Search for the cell housing the specified text and yield its (X, Y) center coordinate. 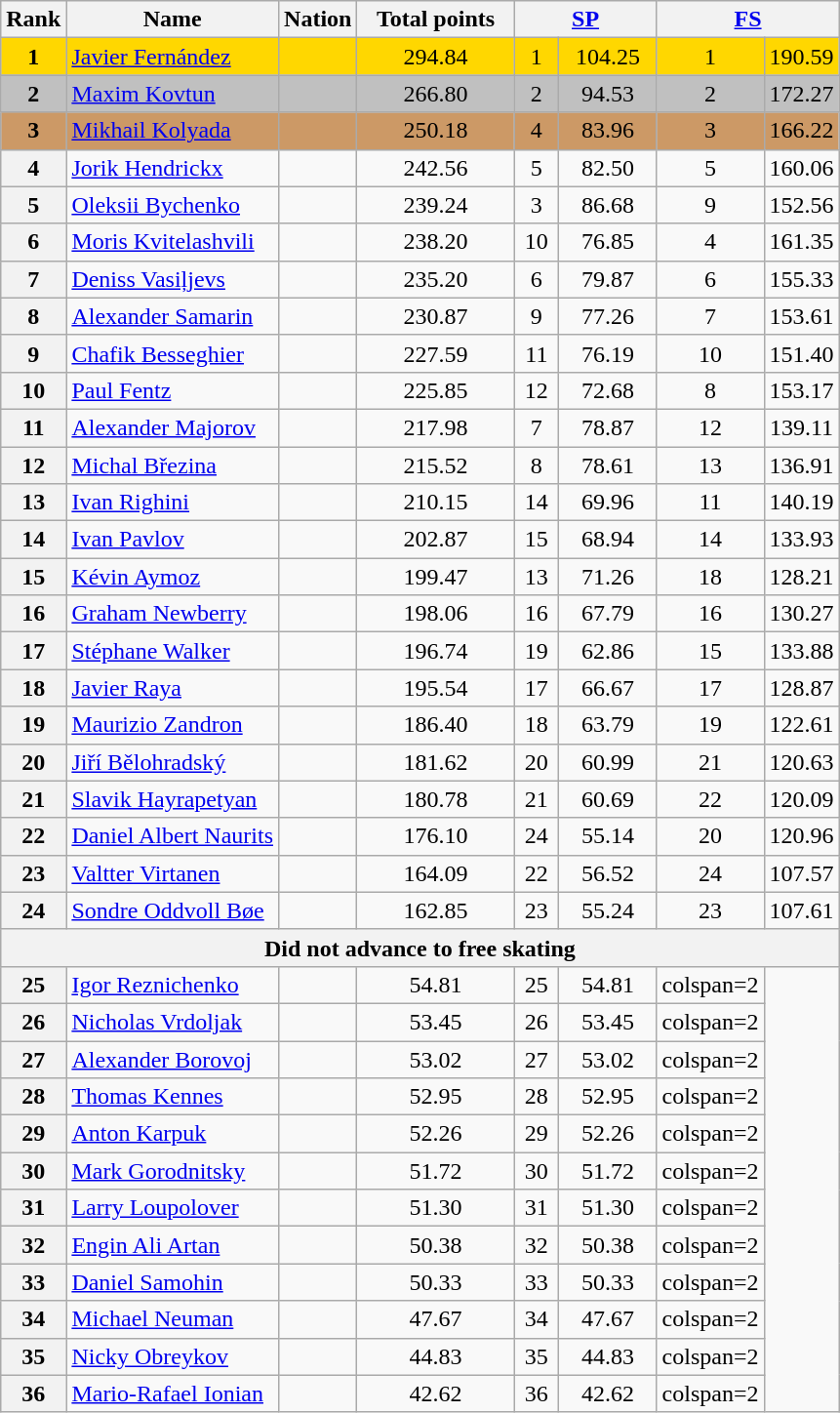
Slavik Hayrapetyan (173, 799)
152.56 (802, 205)
Mark Gorodnitsky (173, 1171)
Total points (435, 20)
Anton Karpuk (173, 1134)
55.24 (608, 910)
Chafik Besseghier (173, 353)
60.99 (608, 762)
67.79 (608, 614)
76.85 (608, 242)
Maxim Kovtun (173, 94)
153.61 (802, 316)
Moris Kvitelashvili (173, 242)
68.94 (608, 540)
Nicky Obreykov (173, 1356)
217.98 (435, 427)
66.67 (608, 688)
Nation (318, 20)
166.22 (802, 131)
71.26 (608, 577)
238.20 (435, 242)
Mikhail Kolyada (173, 131)
Javier Fernández (173, 57)
130.27 (802, 614)
56.52 (608, 873)
62.86 (608, 651)
55.14 (608, 836)
139.11 (802, 427)
266.80 (435, 94)
Larry Loupolover (173, 1208)
Deniss Vasiļjevs (173, 279)
76.19 (608, 353)
133.88 (802, 651)
Did not advance to free skating (420, 948)
294.84 (435, 57)
151.40 (802, 353)
250.18 (435, 131)
Mario-Rafael Ionian (173, 1393)
199.47 (435, 577)
Alexander Borovoj (173, 1059)
94.53 (608, 94)
Paul Fentz (173, 390)
230.87 (435, 316)
198.06 (435, 614)
77.26 (608, 316)
Valtter Virtanen (173, 873)
107.61 (802, 910)
181.62 (435, 762)
164.09 (435, 873)
Graham Newberry (173, 614)
235.20 (435, 279)
161.35 (802, 242)
120.09 (802, 799)
83.96 (608, 131)
202.87 (435, 540)
60.69 (608, 799)
Daniel Albert Naurits (173, 836)
Jiří Bělohradský (173, 762)
Ivan Righini (173, 503)
78.61 (608, 465)
140.19 (802, 503)
155.33 (802, 279)
242.56 (435, 168)
190.59 (802, 57)
Maurizio Zandron (173, 725)
128.21 (802, 577)
Engin Ali Artan (173, 1245)
Michal Březina (173, 465)
195.54 (435, 688)
120.63 (802, 762)
Kévin Aymoz (173, 577)
79.87 (608, 279)
69.96 (608, 503)
Name (173, 20)
Jorik Hendrickx (173, 168)
Daniel Samohin (173, 1282)
196.74 (435, 651)
72.68 (608, 390)
63.79 (608, 725)
162.85 (435, 910)
225.85 (435, 390)
176.10 (435, 836)
186.40 (435, 725)
Stéphane Walker (173, 651)
Alexander Majorov (173, 427)
120.96 (802, 836)
SP (585, 20)
78.87 (608, 427)
FS (747, 20)
82.50 (608, 168)
215.52 (435, 465)
210.15 (435, 503)
Sondre Oddvoll Bøe (173, 910)
180.78 (435, 799)
Oleksii Bychenko (173, 205)
128.87 (802, 688)
Rank (33, 20)
104.25 (608, 57)
Ivan Pavlov (173, 540)
227.59 (435, 353)
Igor Reznichenko (173, 985)
Thomas Kennes (173, 1097)
Javier Raya (173, 688)
122.61 (802, 725)
107.57 (802, 873)
172.27 (802, 94)
160.06 (802, 168)
136.91 (802, 465)
133.93 (802, 540)
153.17 (802, 390)
Michael Neuman (173, 1319)
86.68 (608, 205)
239.24 (435, 205)
Nicholas Vrdoljak (173, 1022)
Alexander Samarin (173, 316)
